Extract the [x, y] coordinate from the center of the cell holding the provided text.  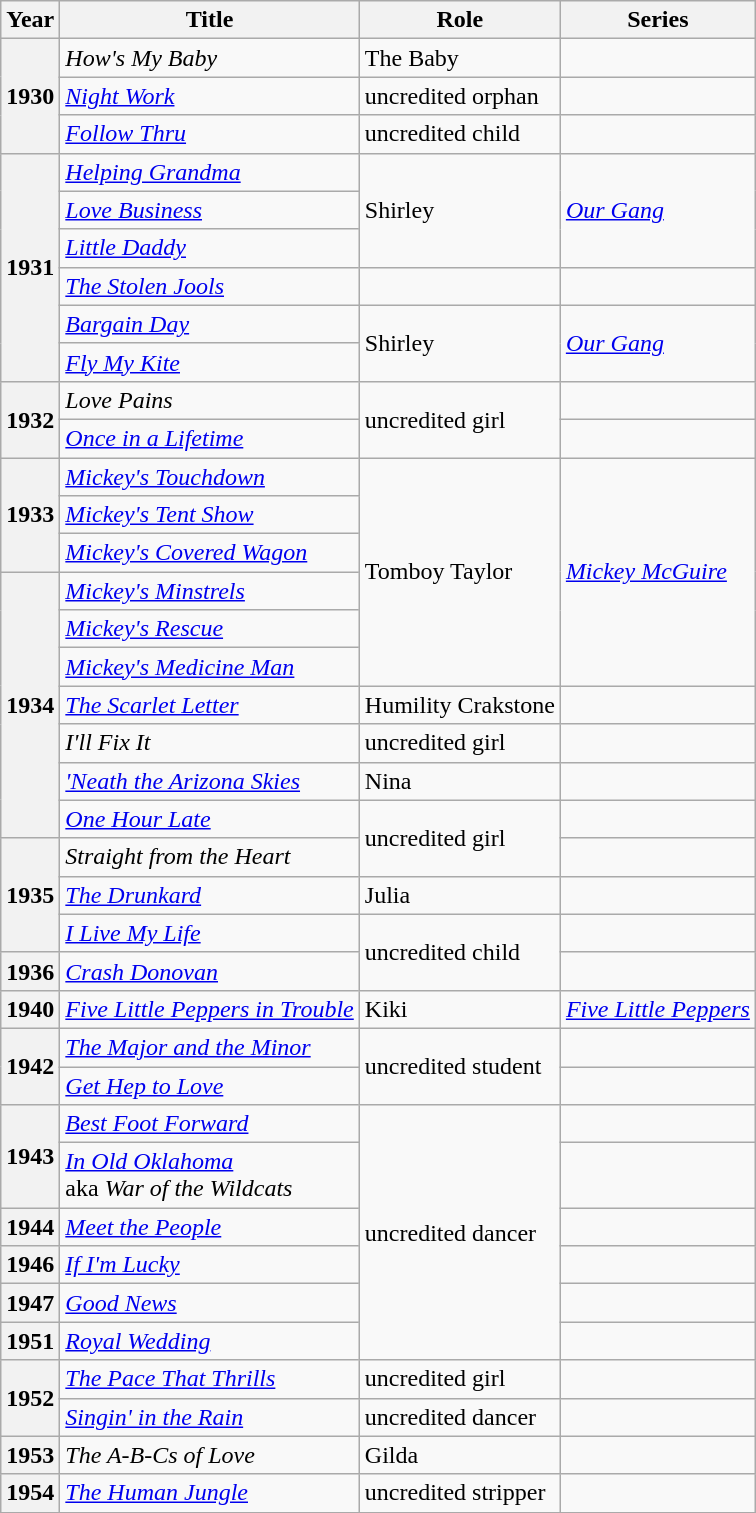
Bargain Day [210, 324]
If I'm Lucky [210, 1265]
Little Daddy [210, 248]
1942 [30, 1066]
Title [210, 20]
Nina [460, 781]
The A-B-Cs of Love [210, 1455]
Good News [210, 1303]
Humility Crakstone [460, 705]
1947 [30, 1303]
uncredited stripper [460, 1493]
1935 [30, 895]
The Major and the Minor [210, 1047]
1940 [30, 1009]
uncredited orphan [460, 96]
Straight from the Heart [210, 857]
How's My Baby [210, 58]
1954 [30, 1493]
Once in a Lifetime [210, 438]
1932 [30, 419]
One Hour Late [210, 819]
Five Little Peppers [658, 1009]
Crash Donovan [210, 971]
Mickey's Minstrels [210, 591]
1952 [30, 1398]
Five Little Peppers in Trouble [210, 1009]
Fly My Kite [210, 362]
Follow Thru [210, 134]
Royal Wedding [210, 1341]
The Drunkard [210, 895]
The Scarlet Letter [210, 705]
Love Business [210, 210]
The Pace That Thrills [210, 1379]
Kiki [460, 1009]
Singin' in the Rain [210, 1417]
1930 [30, 96]
1953 [30, 1455]
Love Pains [210, 400]
1951 [30, 1341]
Meet the People [210, 1227]
Mickey's Covered Wagon [210, 553]
uncredited student [460, 1066]
Gilda [460, 1455]
I'll Fix It [210, 743]
I Live My Life [210, 933]
1934 [30, 705]
1946 [30, 1265]
1931 [30, 267]
Mickey McGuire [658, 572]
The Baby [460, 58]
Night Work [210, 96]
Helping Grandma [210, 172]
Julia [460, 895]
The Human Jungle [210, 1493]
Role [460, 20]
The Stolen Jools [210, 286]
Mickey's Medicine Man [210, 667]
'Neath the Arizona Skies [210, 781]
Mickey's Rescue [210, 629]
Tomboy Taylor [460, 572]
Get Hep to Love [210, 1085]
Mickey's Tent Show [210, 515]
1944 [30, 1227]
1943 [30, 1156]
Year [30, 20]
1936 [30, 971]
In Old Oklahomaaka War of the Wildcats [210, 1176]
Best Foot Forward [210, 1124]
Series [658, 20]
Mickey's Touchdown [210, 477]
1933 [30, 515]
